Identify which cell holds the provided text, then report its [x, y] central coordinate. 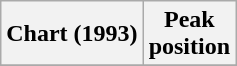
Peakposition [189, 34]
Chart (1993) [72, 34]
